Locate the cell with the specified text and output its [x, y] center coordinate. 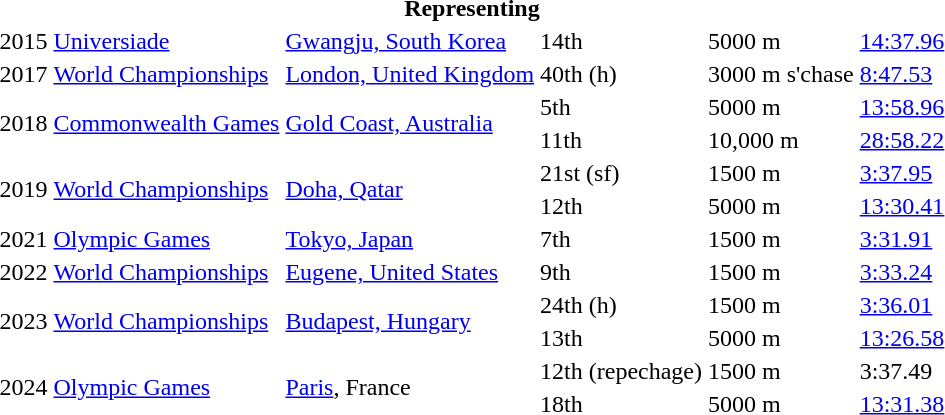
Tokyo, Japan [410, 239]
London, United Kingdom [410, 74]
10,000 m [782, 140]
7th [622, 239]
Eugene, United States [410, 272]
Doha, Qatar [410, 190]
11th [622, 140]
3000 m s'chase [782, 74]
Olympic Games [166, 239]
13th [622, 338]
5th [622, 107]
40th (h) [622, 74]
Commonwealth Games [166, 124]
Gwangju, South Korea [410, 41]
14th [622, 41]
24th (h) [622, 305]
Gold Coast, Australia [410, 124]
21st (sf) [622, 173]
12th [622, 206]
Budapest, Hungary [410, 322]
12th (repechage) [622, 371]
9th [622, 272]
Universiade [166, 41]
